Pinpoint the cell where the given text exists, returning its (X, Y) midpoint coordinate. 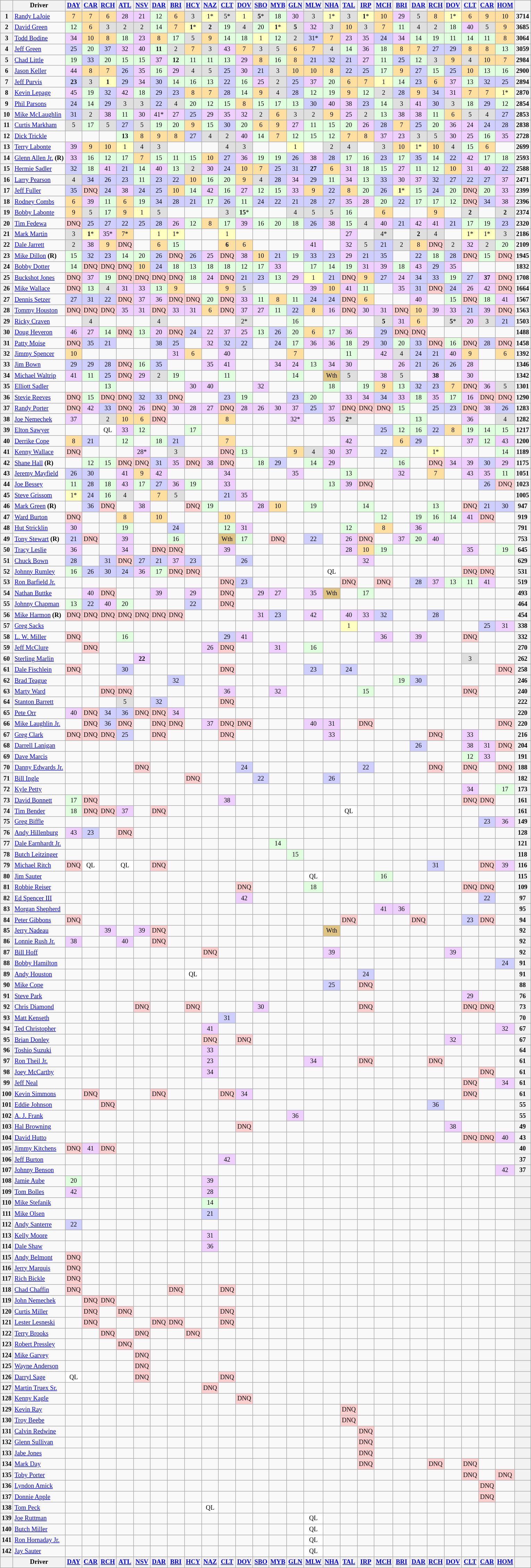
149 (523, 822)
87 (7, 952)
Kevin Ray (39, 1410)
1301 (523, 387)
Jeff Burton (39, 1159)
Robbie Reiser (39, 887)
Rich Bickle (39, 1279)
Tim Bender (39, 811)
140 (7, 1529)
85 (7, 931)
132 (7, 1442)
258 (523, 670)
137 (7, 1497)
Butch Leitzinger (39, 854)
Eddie Johnson (39, 1105)
Elliott Sadler (39, 387)
Mark Martin (39, 235)
Andy Belmont (39, 1257)
Bobby Hamilton (39, 963)
114 (7, 1247)
122 (7, 1333)
Johnny Chapman (39, 605)
77 (7, 844)
107 (7, 1170)
240 (523, 691)
28* (142, 452)
753 (523, 539)
Randy LaJoie (39, 17)
Jim Bown (39, 365)
Jason Keller (39, 71)
119 (7, 1301)
2894 (523, 82)
1200 (523, 441)
2471 (523, 180)
Ron Hornaday Jr. (39, 1540)
65 (7, 713)
629 (523, 561)
Michael Waltrip (39, 376)
Rodney Combs (39, 202)
Johnny Rumley (39, 572)
124 (7, 1356)
7* (125, 235)
68 (7, 746)
Mike Laughlin Jr. (39, 724)
4* (383, 235)
Ward Burton (39, 517)
101 (7, 1105)
Greg Clark (39, 735)
2728 (523, 136)
Andy Houston (39, 975)
Mike Stefanik (39, 1203)
Dale Shaw (39, 1247)
110 (7, 1203)
2984 (523, 60)
Troy Beebe (39, 1421)
Marty Ward (39, 691)
338 (523, 626)
L. W. Miller (39, 637)
332 (523, 637)
Jeff Purvis (39, 82)
Jamie Aube (39, 1181)
112 (7, 1224)
82 (7, 898)
Kenny Wallace (39, 452)
1217 (523, 430)
Tim Fedewa (39, 224)
Tony Stewart (R) (39, 539)
Shane Hall (R) (39, 463)
1488 (523, 332)
Hal Browning (39, 1127)
Tom Peck (39, 1508)
47 (7, 517)
134 (7, 1464)
133 (7, 1453)
111 (7, 1214)
Chuck Bown (39, 561)
791 (523, 528)
80 (7, 877)
84 (7, 920)
947 (523, 507)
Peter Gibbons (39, 920)
Kevin Simmons (39, 1094)
53 (7, 582)
Morgan Shepherd (39, 909)
Andy Hillenburg (39, 833)
Mark Day (39, 1464)
Ron Theil Jr. (39, 1061)
2186 (523, 235)
1346 (523, 365)
130 (7, 1421)
John Nemechek (39, 1301)
Mike Wallace (39, 289)
96 (7, 1051)
131 (7, 1431)
Mike Cope (39, 985)
Hermie Sadler (39, 169)
Jimmy Spencer (39, 354)
Dick Trickle (39, 136)
35* (108, 235)
125 (7, 1366)
2399 (523, 191)
126 (7, 1377)
204 (523, 746)
2593 (523, 158)
Jim Sauter (39, 877)
Ted Christopher (39, 1029)
Phil Parsons (39, 103)
David Bonnett (39, 800)
188 (523, 768)
531 (523, 572)
1290 (523, 398)
Buckshot Jones (39, 278)
Lester Lesneski (39, 1323)
89 (7, 975)
Elton Sawyer (39, 430)
2396 (523, 202)
Jeff McClure (39, 648)
113 (7, 1236)
Kevin Lepage (39, 93)
919 (523, 517)
Kenny Kagle (39, 1399)
2838 (523, 126)
Lyndon Amick (39, 1486)
60 (7, 659)
645 (523, 550)
Mike Garvey (39, 1356)
A. J. Frank (39, 1116)
Bobby Labonte (39, 212)
1567 (523, 300)
Andy Santerre (39, 1224)
129 (7, 1410)
Robert Pressley (39, 1344)
1023 (523, 484)
Danny Edwards Jr. (39, 768)
78 (7, 854)
Terry Labonte (39, 147)
Ed Spencer III (39, 898)
David Green (39, 28)
246 (523, 680)
2854 (523, 103)
Jabe Jones (39, 1453)
Lonnie Rush Jr. (39, 942)
270 (523, 648)
1563 (523, 310)
72 (7, 789)
Stanton Barrett (39, 702)
216 (523, 735)
Terry Brooks (39, 1333)
1832 (523, 267)
Darryl Sage (39, 1377)
57 (7, 626)
Joe Ruttman (39, 1519)
141 (7, 1540)
127 (7, 1388)
59 (7, 648)
Glenn Sullivan (39, 1442)
1458 (523, 343)
63 (7, 691)
Jimmy Kitchens (39, 1149)
Mike Dillon (R) (39, 256)
Bill Hoff (39, 952)
100 (7, 1094)
86 (7, 942)
Sterling Marlin (39, 659)
56 (7, 615)
Hut Stricklin (39, 528)
222 (523, 702)
Chad Chaffin (39, 1290)
Randy Porter (39, 408)
1392 (523, 354)
117 (7, 1279)
Donnie Apple (39, 1497)
69 (7, 757)
62 (7, 680)
1503 (523, 321)
51 (7, 561)
103 (7, 1127)
Greg Biffle (39, 822)
3064 (523, 38)
1708 (523, 278)
Dale Earnhardt Jr. (39, 844)
Kelly Moore (39, 1236)
Steve Park (39, 996)
139 (7, 1519)
Steve Grissom (39, 496)
108 (7, 1181)
123 (7, 1344)
142 (7, 1551)
104 (7, 1138)
31* (313, 38)
99 (7, 1084)
2853 (523, 115)
Chad Little (39, 60)
493 (523, 593)
Nathan Buttke (39, 593)
Glenn Allen Jr. (R) (39, 158)
Derrike Cope (39, 441)
32* (295, 419)
Dennis Setzer (39, 300)
48 (7, 528)
Jeff Neal (39, 1084)
120 (7, 1312)
54 (7, 593)
Mark Green (R) (39, 507)
90 (7, 985)
Joey McCarthy (39, 1072)
75 (7, 822)
Bobby Dotter (39, 267)
41* (159, 115)
Doug Heveron (39, 332)
102 (7, 1116)
David Hutto (39, 1138)
1189 (523, 452)
2588 (523, 169)
74 (7, 811)
Curtis Markham (39, 126)
Jerry Marquis (39, 1268)
Jerry Nadeau (39, 931)
2320 (523, 224)
2699 (523, 147)
1282 (523, 419)
Curtis Miller (39, 1312)
Pete Orr (39, 713)
Butch Miller (39, 1529)
Dale Fischlein (39, 670)
105 (7, 1149)
2374 (523, 212)
Joe Nemechek (39, 419)
182 (523, 779)
Dave Marcis (39, 757)
Johnny Benson (39, 1170)
3714 (523, 17)
2870 (523, 93)
Brian Donley (39, 1040)
1945 (523, 256)
191 (523, 757)
262 (523, 659)
Tom Bolles (39, 1192)
66 (7, 724)
Wayne Anderson (39, 1366)
50 (7, 550)
1175 (523, 463)
Jeff Fuller (39, 191)
Matt Kenseth (39, 1018)
Michael Ritch (39, 866)
Greg Sacks (39, 626)
Chris Diamond (39, 1007)
464 (523, 605)
519 (523, 582)
Martin Truex Sr. (39, 1388)
Larry Pearson (39, 180)
454 (523, 615)
1283 (523, 408)
83 (7, 909)
173 (523, 789)
52 (7, 572)
93 (7, 1018)
1005 (523, 496)
Toby Porter (39, 1475)
Joe Bessey (39, 484)
2109 (523, 245)
98 (7, 1072)
1664 (523, 289)
135 (7, 1475)
106 (7, 1159)
Calvin Redwine (39, 1431)
Toshio Suzuki (39, 1051)
Ron Barfield Jr. (39, 582)
81 (7, 887)
Mike Harmon (R) (39, 615)
Mike Olsen (39, 1214)
2900 (523, 71)
Jay Sauter (39, 1551)
Bill Ingle (39, 779)
138 (7, 1508)
Jeff Green (39, 49)
1342 (523, 376)
15* (244, 212)
Jeremy Mayfield (39, 474)
136 (7, 1486)
Stevie Reeves (39, 398)
3685 (523, 28)
Tracy Leslie (39, 550)
71 (7, 779)
Dale Jarrett (39, 245)
Tommy Houston (39, 310)
Mike McLaughlin (39, 115)
79 (7, 866)
Ricky Craven (39, 321)
Darrell Lanigan (39, 746)
3059 (523, 49)
Todd Bodine (39, 38)
Kyle Petty (39, 789)
1051 (523, 474)
Patty Moise (39, 343)
58 (7, 637)
Brad Teague (39, 680)
